Search for the cell housing the specified text and yield its [x, y] center coordinate. 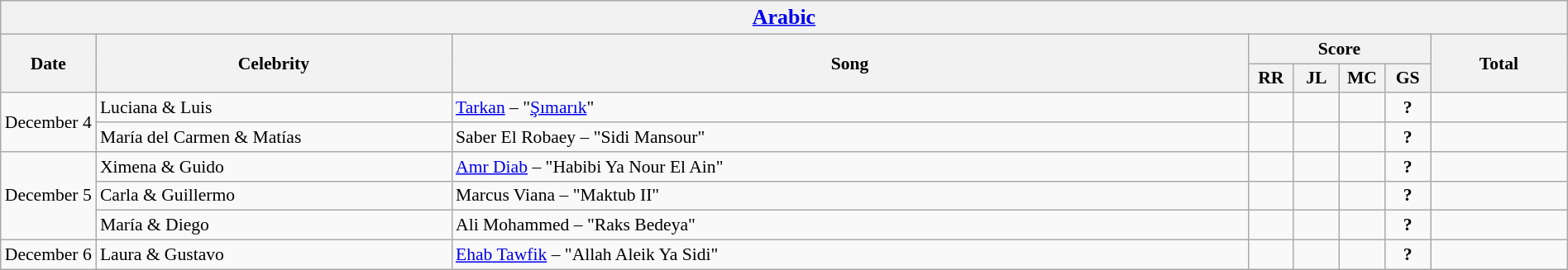
Ali Mohammed – "Raks Bedeya" [850, 225]
María & Diego [274, 225]
December 6 [48, 255]
December 5 [48, 197]
Total [1499, 63]
Saber El Robaey – "Sidi Mansour" [850, 137]
Laura & Gustavo [274, 255]
Date [48, 63]
Ehab Tawfik – "Allah Aleik Ya Sidi" [850, 255]
JL [1317, 78]
Score [1339, 49]
Song [850, 63]
Celebrity [274, 63]
MC [1361, 78]
GS [1408, 78]
RR [1270, 78]
December 4 [48, 122]
Marcus Viana – "Maktub II" [850, 196]
María del Carmen & Matías [274, 137]
Luciana & Luis [274, 108]
Amr Diab – "Habibi Ya Nour El Ain" [850, 167]
Tarkan – "Şımarık" [850, 108]
Ximena & Guido [274, 167]
Arabic [784, 17]
Carla & Guillermo [274, 196]
